Provide the [x, y] coordinate of the cell's center where the given text is located.  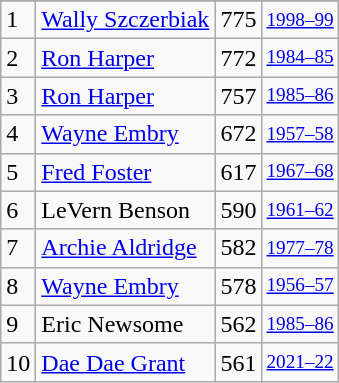
578 [238, 286]
2 [18, 58]
1 [18, 20]
1984–85 [300, 58]
1977–78 [300, 248]
5 [18, 172]
3 [18, 96]
772 [238, 58]
617 [238, 172]
10 [18, 362]
8 [18, 286]
1998–99 [300, 20]
582 [238, 248]
1967–68 [300, 172]
Wally Szczerbiak [126, 20]
1956–57 [300, 286]
Fred Foster [126, 172]
590 [238, 210]
672 [238, 134]
1961–62 [300, 210]
561 [238, 362]
LeVern Benson [126, 210]
Archie Aldridge [126, 248]
775 [238, 20]
1957–58 [300, 134]
2021–22 [300, 362]
Eric Newsome [126, 324]
562 [238, 324]
6 [18, 210]
7 [18, 248]
Dae Dae Grant [126, 362]
9 [18, 324]
757 [238, 96]
4 [18, 134]
